Identify which cell holds the provided text, then report its (X, Y) central coordinate. 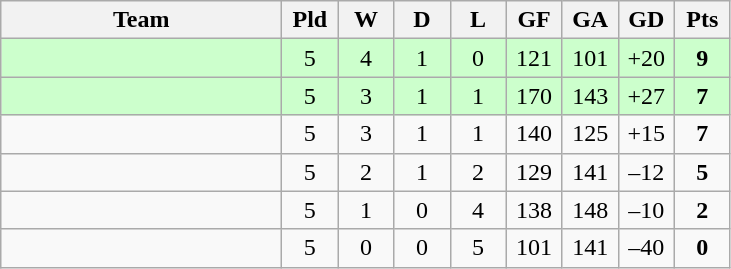
121 (534, 58)
143 (590, 96)
Pts (702, 20)
138 (534, 210)
170 (534, 96)
140 (534, 134)
129 (534, 172)
148 (590, 210)
–40 (646, 248)
D (422, 20)
–10 (646, 210)
GF (534, 20)
–12 (646, 172)
9 (702, 58)
L (478, 20)
Team (142, 20)
+27 (646, 96)
+15 (646, 134)
W (366, 20)
GA (590, 20)
GD (646, 20)
125 (590, 134)
+20 (646, 58)
Pld (310, 20)
